Identify which cell holds the provided text, then report its (x, y) central coordinate. 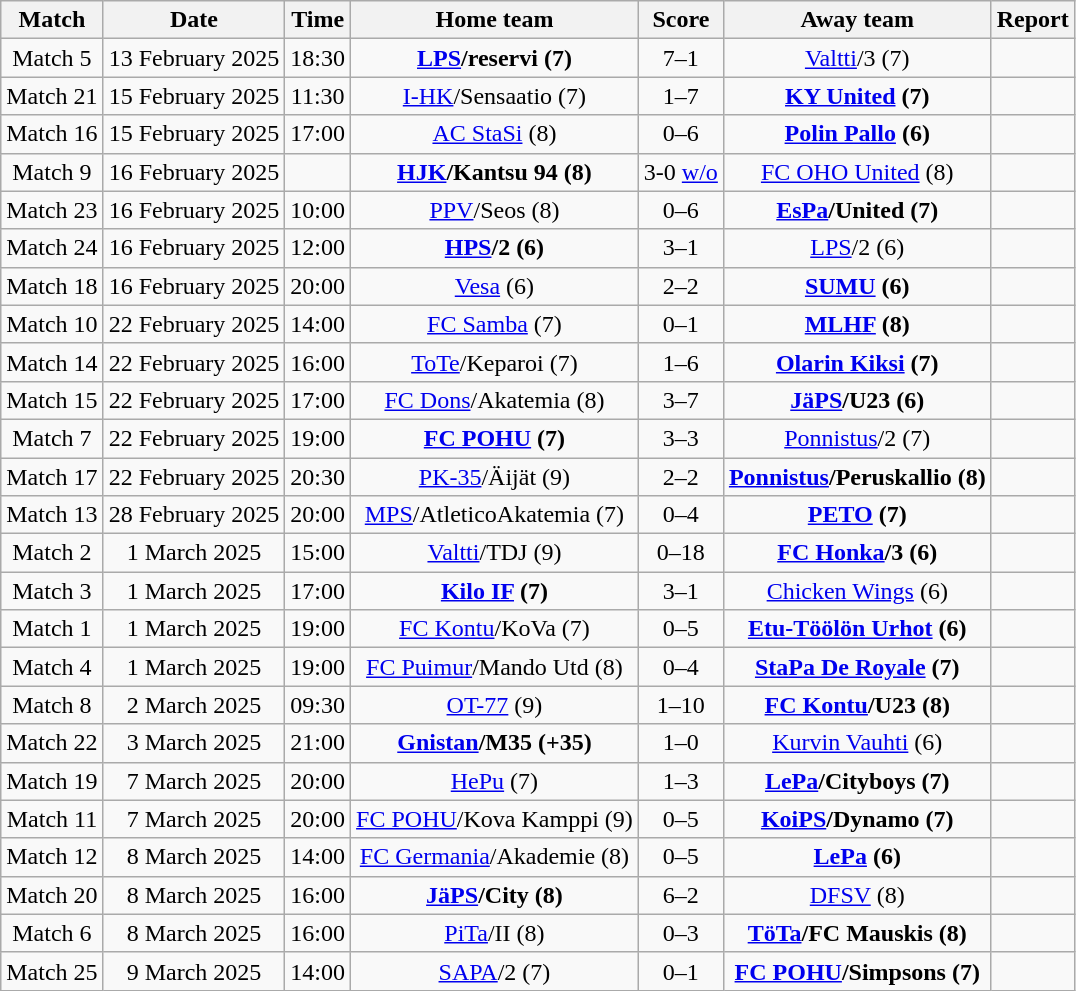
KY United (7) (857, 96)
JäPS/City (8) (495, 895)
Match 22 (52, 743)
Match 18 (52, 286)
AC StaSi (8) (495, 134)
Date (194, 20)
PK-35/Äijät (9) (495, 477)
18:30 (318, 58)
PiTa/II (8) (495, 933)
Match 12 (52, 857)
LePa/Cityboys (7) (857, 781)
Match 20 (52, 895)
Match 13 (52, 515)
Ponnistus/2 (7) (857, 438)
Match 24 (52, 248)
Match 10 (52, 324)
Time (318, 20)
Match 25 (52, 971)
StaPa De Royale (7) (857, 667)
SUMU (6) (857, 286)
9 March 2025 (194, 971)
Match 5 (52, 58)
Match 21 (52, 96)
Match 11 (52, 819)
Ponnistus/Peruskallio (8) (857, 477)
Score (680, 20)
Match 14 (52, 362)
I-HK/Sensaatio (7) (495, 96)
7–1 (680, 58)
OT-77 (9) (495, 705)
KoiPS/Dynamo (7) (857, 819)
FC POHU (7) (495, 438)
15:00 (318, 553)
Olarin Kiksi (7) (857, 362)
Gnistan/M35 (+35) (495, 743)
Match 6 (52, 933)
Etu-Töölön Urhot (6) (857, 629)
FC Honka/3 (6) (857, 553)
3–7 (680, 400)
SAPA/2 (7) (495, 971)
Match 9 (52, 172)
3-0 w/o (680, 172)
HePu (7) (495, 781)
FC Dons/Akatemia (8) (495, 400)
20:30 (318, 477)
FC OHO United (8) (857, 172)
Match 2 (52, 553)
Match 4 (52, 667)
2 March 2025 (194, 705)
JäPS/U23 (6) (857, 400)
28 February 2025 (194, 515)
PETO (7) (857, 515)
TöTa/FC Mauskis (8) (857, 933)
1–3 (680, 781)
0–18 (680, 553)
FC Samba (7) (495, 324)
09:30 (318, 705)
Match 1 (52, 629)
MPS/AtleticoAkatemia (7) (495, 515)
11:30 (318, 96)
Valtti/TDJ (9) (495, 553)
Valtti/3 (7) (857, 58)
FC Puimur/Mando Utd (8) (495, 667)
FC Kontu/U23 (8) (857, 705)
FC POHU/Simpsons (7) (857, 971)
LPS/reservi (7) (495, 58)
Match 3 (52, 591)
Chicken Wings (6) (857, 591)
21:00 (318, 743)
FC POHU/Kova Kamppi (9) (495, 819)
HPS/2 (6) (495, 248)
LePa (6) (857, 857)
Match 19 (52, 781)
PPV/Seos (8) (495, 210)
Match 17 (52, 477)
1–0 (680, 743)
Polin Pallo (6) (857, 134)
ToTe/Keparoi (7) (495, 362)
1–6 (680, 362)
Match (52, 20)
EsPa/United (7) (857, 210)
Match 8 (52, 705)
Report (1032, 20)
Kilo IF (7) (495, 591)
Match 16 (52, 134)
Home team (495, 20)
3–3 (680, 438)
FC Kontu/KoVa (7) (495, 629)
6–2 (680, 895)
Match 15 (52, 400)
DFSV (8) (857, 895)
MLHF (8) (857, 324)
LPS/2 (6) (857, 248)
13 February 2025 (194, 58)
Away team (857, 20)
0–3 (680, 933)
1–7 (680, 96)
HJK/Kantsu 94 (8) (495, 172)
3 March 2025 (194, 743)
Vesa (6) (495, 286)
Kurvin Vauhti (6) (857, 743)
12:00 (318, 248)
10:00 (318, 210)
1–10 (680, 705)
Match 23 (52, 210)
Match 7 (52, 438)
FC Germania/Akademie (8) (495, 857)
